For the text-containing cell, return its midpoint in [X, Y] coordinate format. 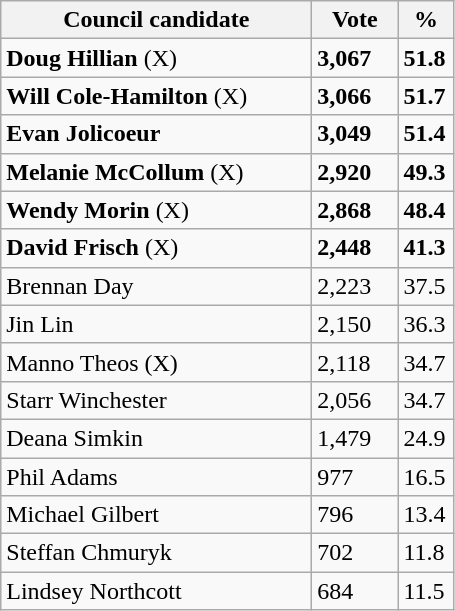
16.5 [426, 477]
% [426, 20]
Doug Hillian (X) [156, 58]
Will Cole-Hamilton (X) [156, 96]
Vote [355, 20]
684 [355, 591]
Manno Theos (X) [156, 362]
2,223 [355, 286]
11.8 [426, 553]
702 [355, 553]
2,448 [355, 248]
977 [355, 477]
Starr Winchester [156, 400]
2,056 [355, 400]
3,067 [355, 58]
13.4 [426, 515]
Deana Simkin [156, 438]
Evan Jolicoeur [156, 134]
48.4 [426, 210]
2,118 [355, 362]
Steffan Chmuryk [156, 553]
Wendy Morin (X) [156, 210]
49.3 [426, 172]
1,479 [355, 438]
David Frisch (X) [156, 248]
Lindsey Northcott [156, 591]
2,920 [355, 172]
37.5 [426, 286]
51.7 [426, 96]
24.9 [426, 438]
796 [355, 515]
11.5 [426, 591]
3,066 [355, 96]
Michael Gilbert [156, 515]
36.3 [426, 324]
2,150 [355, 324]
Phil Adams [156, 477]
Council candidate [156, 20]
41.3 [426, 248]
2,868 [355, 210]
Melanie McCollum (X) [156, 172]
3,049 [355, 134]
51.4 [426, 134]
Jin Lin [156, 324]
Brennan Day [156, 286]
51.8 [426, 58]
